Find where the given text appears and provide that cell's center as [X, Y] coordinate. 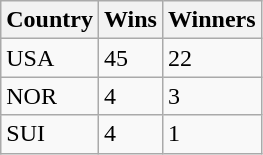
1 [212, 134]
3 [212, 96]
45 [130, 58]
Winners [212, 20]
USA [50, 58]
Wins [130, 20]
SUI [50, 134]
NOR [50, 96]
Country [50, 20]
22 [212, 58]
